Provide the (X, Y) coordinate of the cell's center where the given text is located.  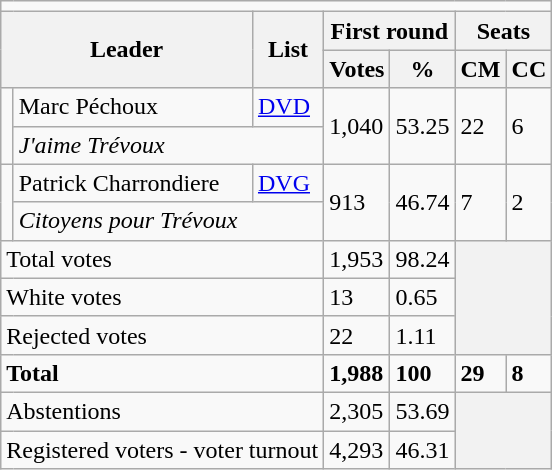
Total votes (162, 259)
Marc Péchoux (132, 107)
First round (390, 31)
% (422, 69)
1.11 (422, 335)
Rejected votes (162, 335)
Total (162, 373)
CC (529, 69)
0.65 (422, 297)
Seats (504, 31)
4,293 (357, 449)
White votes (162, 297)
1,988 (357, 373)
53.25 (422, 126)
DVD (288, 107)
46.31 (422, 449)
7 (480, 202)
Patrick Charrondiere (132, 183)
46.74 (422, 202)
Citoyens pour Trévoux (168, 221)
Votes (357, 69)
List (288, 50)
CM (480, 69)
2,305 (357, 411)
J'aime Trévoux (168, 145)
1,953 (357, 259)
DVG (288, 183)
913 (357, 202)
Registered voters - voter turnout (162, 449)
13 (357, 297)
Abstentions (162, 411)
1,040 (357, 126)
100 (422, 373)
29 (480, 373)
2 (529, 202)
98.24 (422, 259)
53.69 (422, 411)
Leader (127, 50)
8 (529, 373)
6 (529, 126)
